Identify which cell holds the provided text, then report its (X, Y) central coordinate. 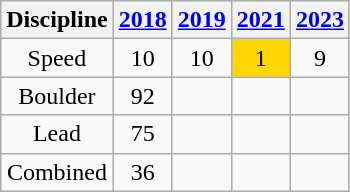
Combined (57, 172)
2021 (260, 20)
Discipline (57, 20)
9 (320, 58)
36 (142, 172)
Boulder (57, 96)
Speed (57, 58)
92 (142, 96)
2019 (202, 20)
1 (260, 58)
2023 (320, 20)
2018 (142, 20)
75 (142, 134)
Lead (57, 134)
